Extract the [x, y] coordinate from the center of the cell holding the provided text.  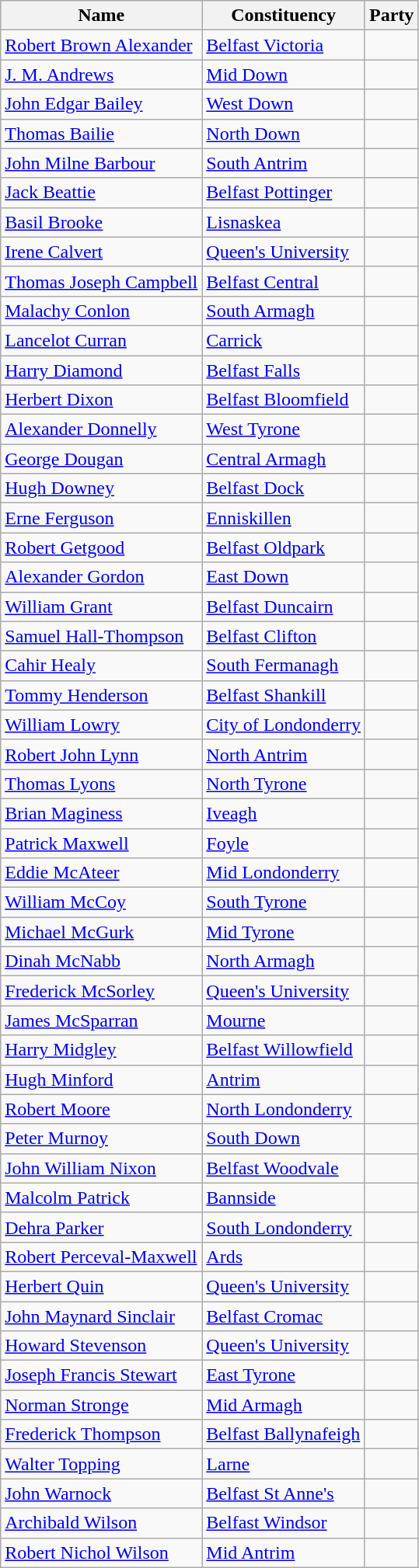
South Londonderry [284, 1227]
Thomas Joseph Campbell [101, 281]
Enniskillen [284, 518]
North Armagh [284, 961]
J. M. Andrews [101, 75]
West Down [284, 104]
Belfast Dock [284, 488]
Belfast Pottinger [284, 193]
Constituency [284, 16]
Herbert Dixon [101, 400]
Jack Beattie [101, 193]
North Londonderry [284, 1109]
John Edgar Bailey [101, 104]
Belfast Willowfield [284, 1050]
Bannside [284, 1198]
Harry Diamond [101, 370]
Ards [284, 1257]
Robert Getgood [101, 548]
Mid Tyrone [284, 932]
George Dougan [101, 459]
Tommy Henderson [101, 695]
North Tyrone [284, 784]
Mid Antrim [284, 1552]
Hugh Minford [101, 1080]
South Armagh [284, 311]
William Grant [101, 607]
Frederick Thompson [101, 1434]
Belfast Victoria [284, 45]
Antrim [284, 1080]
Archibald Wilson [101, 1523]
South Fermanagh [284, 666]
Patrick Maxwell [101, 843]
Central Armagh [284, 459]
Brian Maginess [101, 813]
Belfast Shankill [284, 695]
Frederick McSorley [101, 991]
East Down [284, 577]
Peter Murnoy [101, 1139]
Belfast Cromac [284, 1316]
Herbert Quin [101, 1286]
John Milne Barbour [101, 163]
John William Nixon [101, 1168]
Name [101, 16]
Basil Brooke [101, 222]
Belfast Bloomfield [284, 400]
Eddie McAteer [101, 873]
Mid Down [284, 75]
Michael McGurk [101, 932]
Mid Londonderry [284, 873]
Erne Ferguson [101, 518]
Cahir Healy [101, 666]
John Maynard Sinclair [101, 1316]
Irene Calvert [101, 252]
Robert Nichol Wilson [101, 1552]
Harry Midgley [101, 1050]
Robert Perceval-Maxwell [101, 1257]
Mourne [284, 1020]
Belfast Central [284, 281]
Hugh Downey [101, 488]
John Warnock [101, 1493]
James McSparran [101, 1020]
Belfast Windsor [284, 1523]
South Antrim [284, 163]
Belfast Ballynafeigh [284, 1434]
Alexander Gordon [101, 577]
Belfast Woodvale [284, 1168]
Belfast Oldpark [284, 548]
Iveagh [284, 813]
Thomas Bailie [101, 134]
South Tyrone [284, 902]
Robert John Lynn [101, 754]
Mid Armagh [284, 1405]
Lancelot Curran [101, 340]
Dehra Parker [101, 1227]
Joseph Francis Stewart [101, 1375]
Malcolm Patrick [101, 1198]
Foyle [284, 843]
Dinah McNabb [101, 961]
Norman Stronge [101, 1405]
Belfast Clifton [284, 636]
Malachy Conlon [101, 311]
Thomas Lyons [101, 784]
Party [391, 16]
City of Londonderry [284, 725]
West Tyrone [284, 429]
Carrick [284, 340]
Lisnaskea [284, 222]
Belfast Falls [284, 370]
Belfast St Anne's [284, 1493]
Belfast Duncairn [284, 607]
East Tyrone [284, 1375]
North Down [284, 134]
Howard Stevenson [101, 1346]
North Antrim [284, 754]
Walter Topping [101, 1464]
Larne [284, 1464]
William Lowry [101, 725]
South Down [284, 1139]
Robert Brown Alexander [101, 45]
Robert Moore [101, 1109]
Samuel Hall-Thompson [101, 636]
William McCoy [101, 902]
Alexander Donnelly [101, 429]
